Scan for the cell matching the given text and deliver its [x, y] coordinate at center. 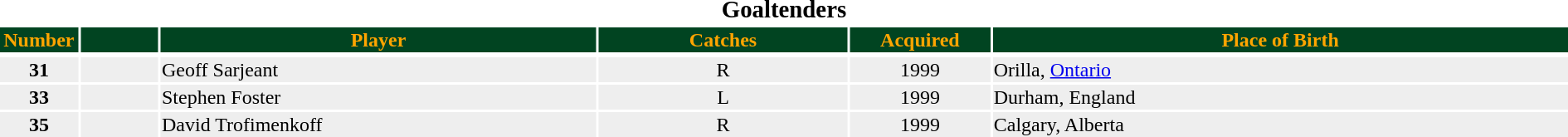
Acquired [919, 40]
33 [39, 97]
35 [39, 125]
31 [39, 70]
Calgary, Alberta [1280, 125]
Number [39, 40]
Geoff Sarjeant [378, 70]
L [723, 97]
Catches [723, 40]
Player [378, 40]
Stephen Foster [378, 97]
Durham, England [1280, 97]
David Trofimenkoff [378, 125]
Place of Birth [1280, 40]
Orilla, Ontario [1280, 70]
